Detect which cell encompasses the target text, then output its [X, Y] center coordinate. 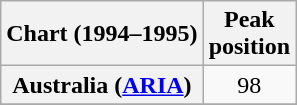
Australia (ARIA) [102, 85]
Peakposition [249, 34]
98 [249, 85]
Chart (1994–1995) [102, 34]
